For the text-containing cell, return its midpoint in [X, Y] coordinate format. 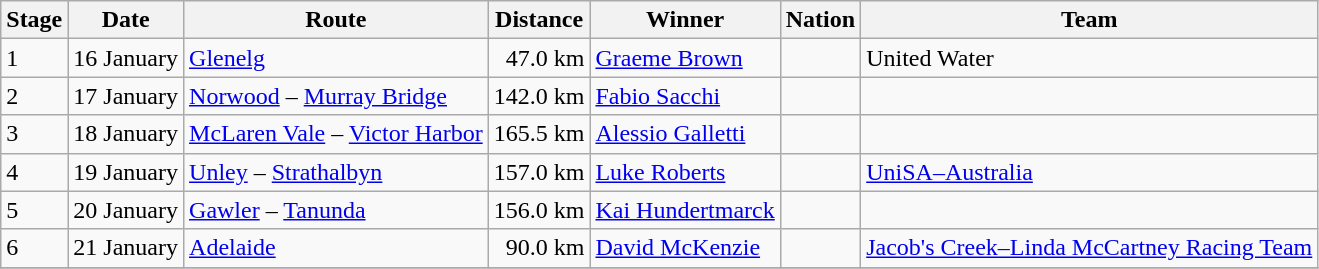
Winner [685, 20]
Glenelg [336, 58]
157.0 km [539, 172]
16 January [126, 58]
6 [34, 248]
19 January [126, 172]
Stage [34, 20]
David McKenzie [685, 248]
3 [34, 134]
Gawler – Tanunda [336, 210]
18 January [126, 134]
McLaren Vale – Victor Harbor [336, 134]
Luke Roberts [685, 172]
Route [336, 20]
Nation [820, 20]
Norwood – Murray Bridge [336, 96]
21 January [126, 248]
165.5 km [539, 134]
Team [1090, 20]
Fabio Sacchi [685, 96]
90.0 km [539, 248]
156.0 km [539, 210]
Jacob's Creek–Linda McCartney Racing Team [1090, 248]
17 January [126, 96]
Distance [539, 20]
Adelaide [336, 248]
Kai Hundertmarck [685, 210]
142.0 km [539, 96]
United Water [1090, 58]
Alessio Galletti [685, 134]
UniSA–Australia [1090, 172]
5 [34, 210]
Unley – Strathalbyn [336, 172]
Graeme Brown [685, 58]
1 [34, 58]
20 January [126, 210]
4 [34, 172]
Date [126, 20]
47.0 km [539, 58]
2 [34, 96]
